Determine the [X, Y] coordinate at the center of the cell enclosing the given text.  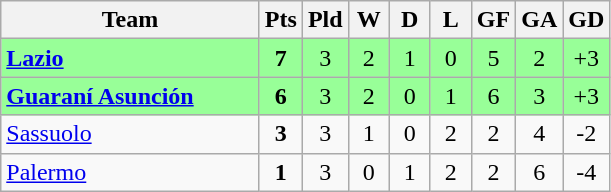
Pld [325, 20]
GF [493, 20]
D [410, 20]
Lazio [130, 58]
Team [130, 20]
Palermo [130, 172]
5 [493, 58]
GA [540, 20]
-4 [586, 172]
L [450, 20]
Sassuolo [130, 134]
-2 [586, 134]
Pts [280, 20]
Guaraní Asunción [130, 96]
W [368, 20]
4 [540, 134]
7 [280, 58]
GD [586, 20]
